Return [x, y] of the center of cell containing provided text 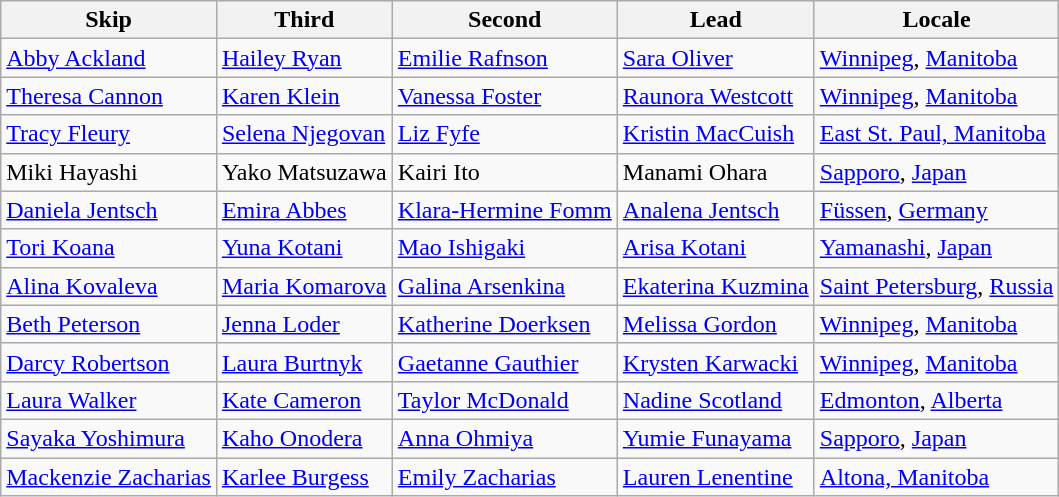
Kate Cameron [304, 400]
Tori Koana [109, 248]
Karlee Burgess [304, 477]
Galina Arsenkina [504, 286]
Lead [716, 20]
Miki Hayashi [109, 172]
Taylor McDonald [504, 400]
Laura Burtnyk [304, 362]
Selena Njegovan [304, 134]
Mackenzie Zacharias [109, 477]
Locale [936, 20]
Tracy Fleury [109, 134]
Krysten Karwacki [716, 362]
Yuna Kotani [304, 248]
Daniela Jentsch [109, 210]
Klara-Hermine Fomm [504, 210]
Karen Klein [304, 96]
Arisa Kotani [716, 248]
Kaho Onodera [304, 438]
East St. Paul, Manitoba [936, 134]
Füssen, Germany [936, 210]
Mao Ishigaki [504, 248]
Raunora Westcott [716, 96]
Alina Kovaleva [109, 286]
Emira Abbes [304, 210]
Beth Peterson [109, 324]
Anna Ohmiya [504, 438]
Nadine Scotland [716, 400]
Manami Ohara [716, 172]
Darcy Robertson [109, 362]
Edmonton, Alberta [936, 400]
Maria Komarova [304, 286]
Kairi Ito [504, 172]
Laura Walker [109, 400]
Emilie Rafnson [504, 58]
Ekaterina Kuzmina [716, 286]
Gaetanne Gauthier [504, 362]
Abby Ackland [109, 58]
Lauren Lenentine [716, 477]
Kristin MacCuish [716, 134]
Sara Oliver [716, 58]
Hailey Ryan [304, 58]
Altona, Manitoba [936, 477]
Jenna Loder [304, 324]
Third [304, 20]
Analena Jentsch [716, 210]
Liz Fyfe [504, 134]
Skip [109, 20]
Yamanashi, Japan [936, 248]
Sayaka Yoshimura [109, 438]
Second [504, 20]
Katherine Doerksen [504, 324]
Saint Petersburg, Russia [936, 286]
Yako Matsuzawa [304, 172]
Yumie Funayama [716, 438]
Theresa Cannon [109, 96]
Emily Zacharias [504, 477]
Melissa Gordon [716, 324]
Vanessa Foster [504, 96]
